Find where the given text appears and provide that cell's center as [X, Y] coordinate. 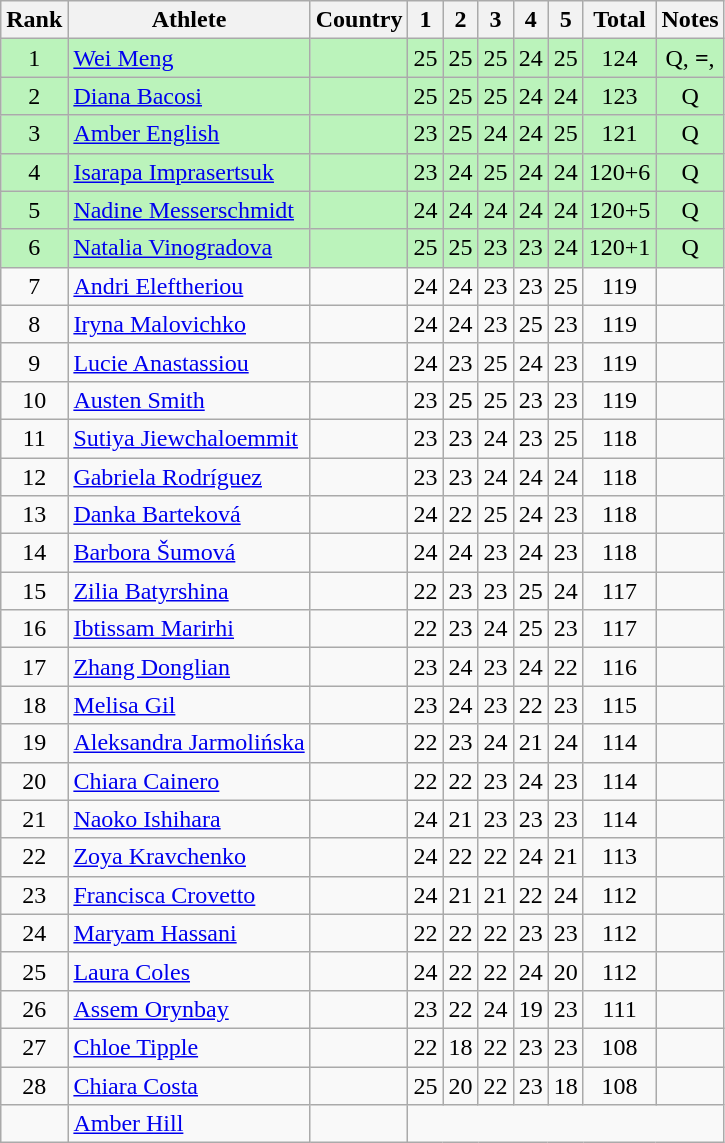
Barbora Šumová [189, 553]
15 [34, 591]
26 [34, 1009]
120+5 [620, 210]
113 [620, 857]
115 [620, 705]
11 [34, 438]
Notes [690, 20]
111 [620, 1009]
Chloe Tipple [189, 1047]
Sutiya Jiewchaloemmit [189, 438]
124 [620, 58]
13 [34, 515]
121 [620, 134]
Lucie Anastassiou [189, 362]
17 [34, 667]
Q, =, [690, 58]
Chiara Costa [189, 1085]
Iryna Malovichko [189, 324]
Natalia Vinogradova [189, 248]
Wei Meng [189, 58]
Melisa Gil [189, 705]
Gabriela Rodríguez [189, 477]
9 [34, 362]
Austen Smith [189, 400]
Andri Eleftheriou [189, 286]
Country [359, 20]
Total [620, 20]
12 [34, 477]
Maryam Hassani [189, 933]
Aleksandra Jarmolińska [189, 743]
10 [34, 400]
8 [34, 324]
16 [34, 629]
Zoya Kravchenko [189, 857]
Amber Hill [189, 1124]
116 [620, 667]
Laura Coles [189, 971]
Assem Orynbay [189, 1009]
Naoko Ishihara [189, 819]
14 [34, 553]
27 [34, 1047]
120+6 [620, 172]
Isarapa Imprasertsuk [189, 172]
Chiara Cainero [189, 781]
Francisca Crovetto [189, 895]
Amber English [189, 134]
Zilia Batyrshina [189, 591]
123 [620, 96]
7 [34, 286]
Zhang Donglian [189, 667]
Athlete [189, 20]
120+1 [620, 248]
Ibtissam Marirhi [189, 629]
Rank [34, 20]
Danka Barteková [189, 515]
Nadine Messerschmidt [189, 210]
28 [34, 1085]
Diana Bacosi [189, 96]
6 [34, 248]
